From the cell containing the given text, extract its center point as [x, y] coordinate. 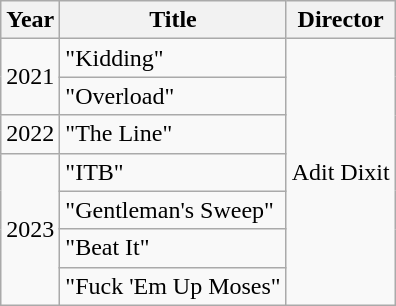
"Beat It" [173, 248]
"Kidding" [173, 58]
2023 [30, 229]
Year [30, 20]
"ITB" [173, 172]
Adit Dixit [340, 172]
Title [173, 20]
"The Line" [173, 134]
2022 [30, 134]
2021 [30, 77]
"Gentleman's Sweep" [173, 210]
"Fuck 'Em Up Moses" [173, 286]
"Overload" [173, 96]
Director [340, 20]
